Return [x, y] of the center of cell containing provided text 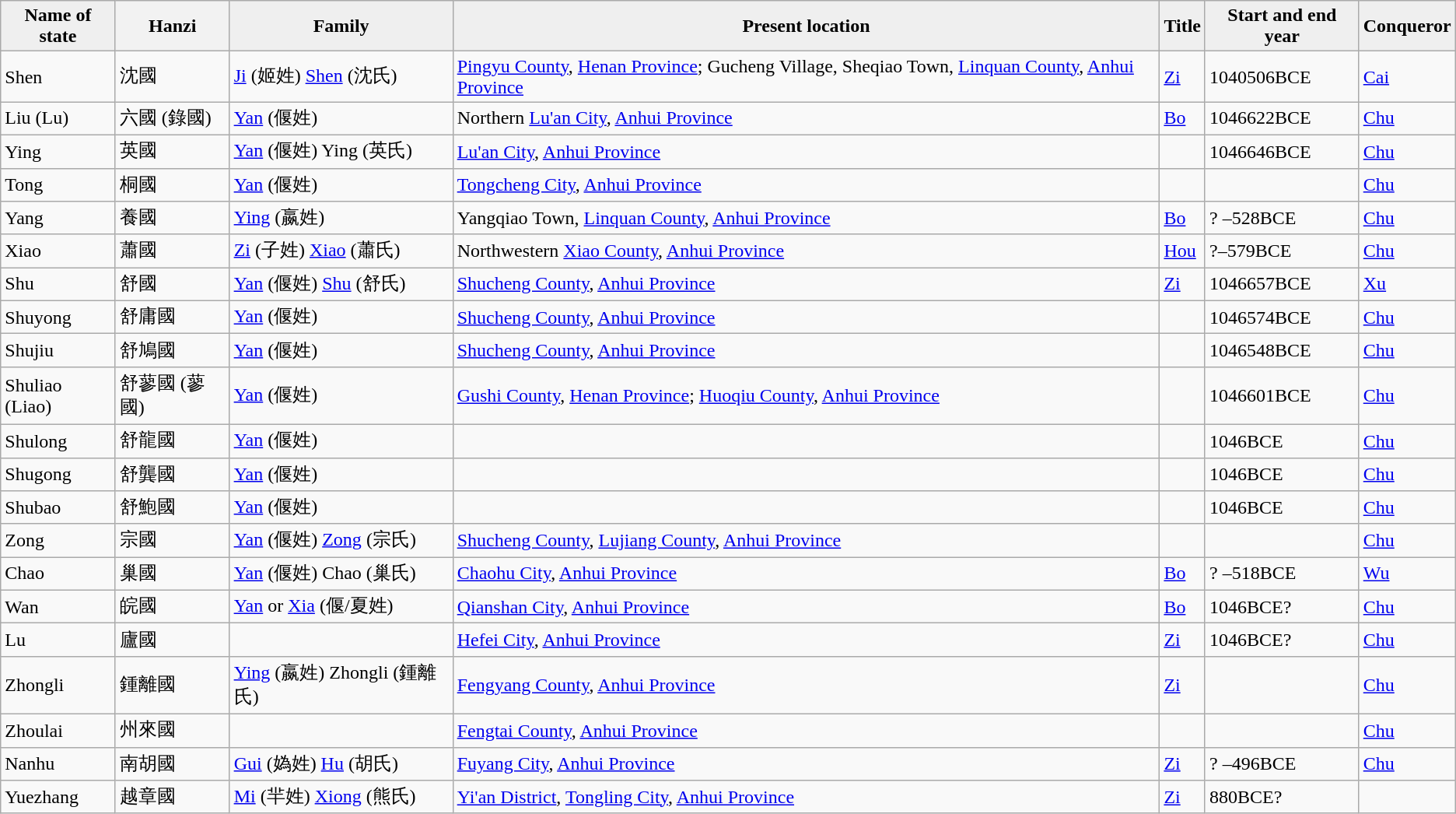
舒庸國 [173, 318]
桐國 [173, 185]
鍾離國 [173, 685]
Yan (偃姓) Shu (舒氏) [341, 285]
舒龍國 [173, 440]
Lu [58, 640]
Ji (姬姓) Shen (沈氏) [341, 76]
Yan or Xia (偃/夏姓) [341, 607]
Shujiu [58, 350]
Start and end year [1282, 26]
Fengyang County, Anhui Province [806, 685]
Yangqiao Town, Linquan County, Anhui Province [806, 218]
Hou [1182, 251]
1040506BCE [1282, 76]
Cai [1407, 76]
Fuyang City, Anhui Province [806, 764]
Shubao [58, 507]
Ying (嬴姓) [341, 218]
沈國 [173, 76]
Shulong [58, 440]
Conqueror [1407, 26]
Mi (羋姓) Xiong (熊氏) [341, 797]
Family [341, 26]
Gushi County, Henan Province; Huoqiu County, Anhui Province [806, 395]
Shugong [58, 475]
? –528BCE [1282, 218]
Tongcheng City, Anhui Province [806, 185]
1046548BCE [1282, 350]
Shuliao (Liao) [58, 395]
1046646BCE [1282, 151]
皖國 [173, 607]
州來國 [173, 730]
? –496BCE [1282, 764]
英國 [173, 151]
1046574BCE [1282, 318]
南胡國 [173, 764]
Shu [58, 285]
Ying [58, 151]
Title [1182, 26]
Yang [58, 218]
養國 [173, 218]
Zi (子姓) Xiao (蕭氏) [341, 251]
? –518BCE [1282, 574]
Nanhu [58, 764]
Gui (媯姓) Hu (胡氏) [341, 764]
1046657BCE [1282, 285]
880BCE? [1282, 797]
舒國 [173, 285]
越章國 [173, 797]
Fengtai County, Anhui Province [806, 730]
Chao [58, 574]
Zhoulai [58, 730]
Shuyong [58, 318]
Zhongli [58, 685]
六國 (錄國) [173, 118]
舒鳩國 [173, 350]
舒龔國 [173, 475]
Yan (偃姓) Ying (英氏) [341, 151]
Wu [1407, 574]
Xiao [58, 251]
Yan (偃姓) Chao (巢氏) [341, 574]
Chaohu City, Anhui Province [806, 574]
Present location [806, 26]
Hanzi [173, 26]
Ying (嬴姓) Zhongli (鍾離氏) [341, 685]
Northern Lu'an City, Anhui Province [806, 118]
Tong [58, 185]
Hefei City, Anhui Province [806, 640]
Qianshan City, Anhui Province [806, 607]
Name of state [58, 26]
Liu (Lu) [58, 118]
廬國 [173, 640]
舒蓼國 (蓼國) [173, 395]
巢國 [173, 574]
Northwestern Xiao County, Anhui Province [806, 251]
1046601BCE [1282, 395]
?–579BCE [1282, 251]
Lu'an City, Anhui Province [806, 151]
Wan [58, 607]
Shucheng County, Lujiang County, Anhui Province [806, 540]
1046622BCE [1282, 118]
舒鮑國 [173, 507]
Yan (偃姓) Zong (宗氏) [341, 540]
Yi'an District, Tongling City, Anhui Province [806, 797]
Yuezhang [58, 797]
Zong [58, 540]
宗國 [173, 540]
Xu [1407, 285]
Pingyu County, Henan Province; Gucheng Village, Sheqiao Town, Linquan County, Anhui Province [806, 76]
蕭國 [173, 251]
Shen [58, 76]
